Find where the given text appears and provide that cell's center as [x, y] coordinate. 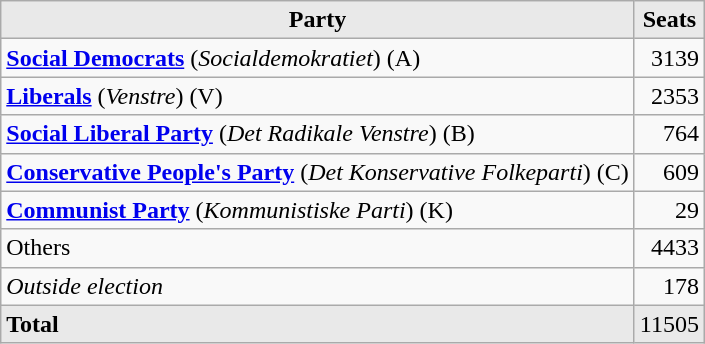
Liberals (Venstre) (V) [318, 96]
Social Liberal Party (Det Radikale Venstre) (B) [318, 134]
Seats [669, 20]
2353 [669, 96]
Social Democrats (Socialdemokratiet) (A) [318, 58]
Total [318, 324]
178 [669, 286]
609 [669, 172]
764 [669, 134]
Others [318, 248]
3139 [669, 58]
Conservative People's Party (Det Konservative Folkeparti) (C) [318, 172]
Communist Party (Kommunistiske Parti) (K) [318, 210]
Outside election [318, 286]
11505 [669, 324]
Party [318, 20]
4433 [669, 248]
29 [669, 210]
